Identify which cell holds the provided text, then report its [x, y] central coordinate. 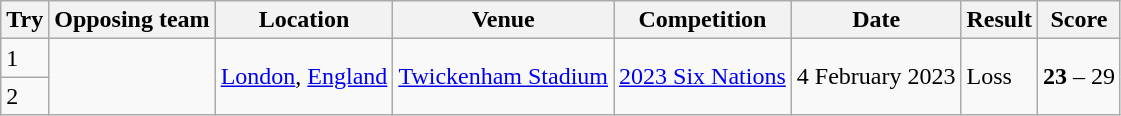
1 [25, 58]
23 – 29 [1078, 77]
2023 Six Nations [703, 77]
Try [25, 20]
Score [1078, 20]
Venue [504, 20]
4 February 2023 [876, 77]
Competition [703, 20]
Result [999, 20]
London, England [304, 77]
2 [25, 96]
Opposing team [132, 20]
Location [304, 20]
Twickenham Stadium [504, 77]
Date [876, 20]
Loss [999, 77]
